Capture the cell that displays the provided text and extract its (X, Y) central coordinate. 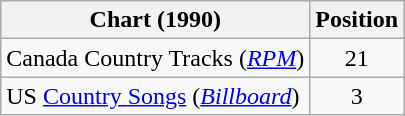
Canada Country Tracks (RPM) (156, 58)
Chart (1990) (156, 20)
Position (357, 20)
US Country Songs (Billboard) (156, 96)
3 (357, 96)
21 (357, 58)
